Output the [X, Y] coordinate of the center of the cell containing the given text.  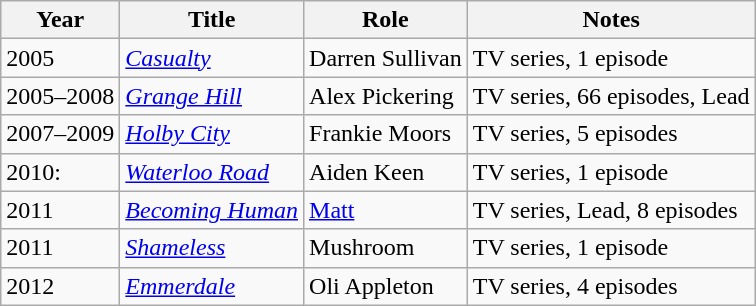
Casualty [212, 58]
2005 [60, 58]
2010: [60, 172]
2005–2008 [60, 96]
2007–2009 [60, 134]
Title [212, 20]
TV series, 4 episodes [611, 286]
2012 [60, 286]
Shameless [212, 248]
Role [386, 20]
Waterloo Road [212, 172]
Frankie Moors [386, 134]
TV series, 66 episodes, Lead [611, 96]
Mushroom [386, 248]
Becoming Human [212, 210]
Grange Hill [212, 96]
Alex Pickering [386, 96]
Year [60, 20]
Notes [611, 20]
Holby City [212, 134]
Emmerdale [212, 286]
Aiden Keen [386, 172]
Matt [386, 210]
Darren Sullivan [386, 58]
TV series, Lead, 8 episodes [611, 210]
TV series, 5 episodes [611, 134]
Oli Appleton [386, 286]
